Find where the given text appears and provide that cell's center as (X, Y) coordinate. 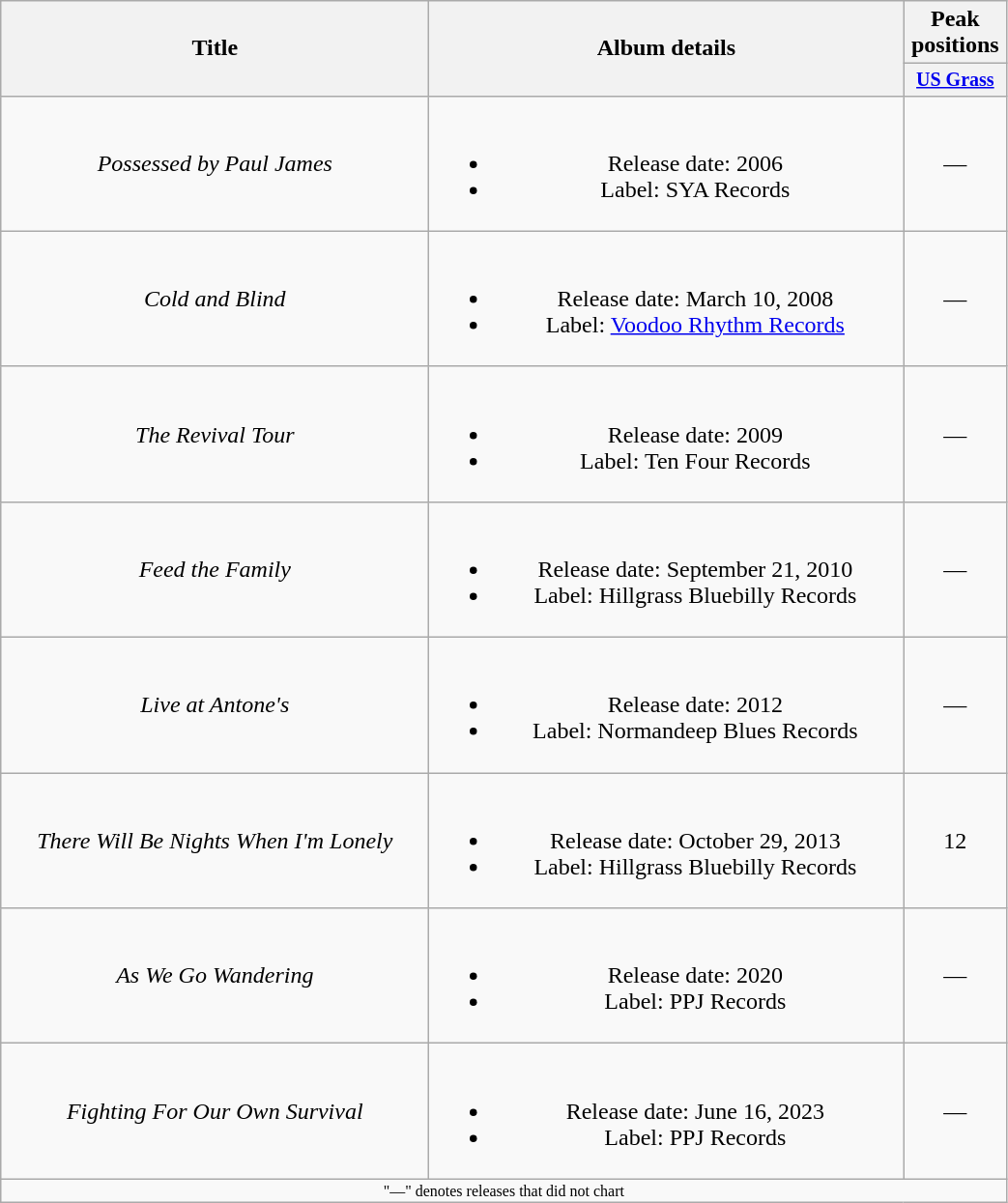
Release date: September 21, 2010Label: Hillgrass Bluebilly Records (667, 569)
Release date: March 10, 2008Label: Voodoo Rhythm Records (667, 299)
Title (215, 48)
Cold and Blind (215, 299)
As We Go Wandering (215, 976)
US Grass (955, 79)
Peak positions (955, 33)
Release date: 2009Label: Ten Four Records (667, 434)
Release date: 2020Label: PPJ Records (667, 976)
The Revival Tour (215, 434)
Release date: 2006Label: SYA Records (667, 163)
Live at Antone's (215, 705)
Possessed by Paul James (215, 163)
Feed the Family (215, 569)
"—" denotes releases that did not chart (504, 1190)
Album details (667, 48)
12 (955, 841)
Release date: October 29, 2013Label: Hillgrass Bluebilly Records (667, 841)
Release date: 2012Label: Normandeep Blues Records (667, 705)
There Will Be Nights When I'm Lonely (215, 841)
Fighting For Our Own Survival (215, 1111)
Release date: June 16, 2023Label: PPJ Records (667, 1111)
